Return the (X, Y) coordinate for the center point of the cell that contains the specified text.  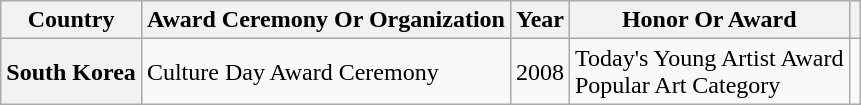
Culture Day Award Ceremony (326, 72)
Award Ceremony Or Organization (326, 20)
Honor Or Award (709, 20)
2008 (540, 72)
South Korea (72, 72)
Year (540, 20)
Country (72, 20)
Today's Young Artist AwardPopular Art Category (709, 72)
